Identify which cell holds the provided text, then report its [x, y] central coordinate. 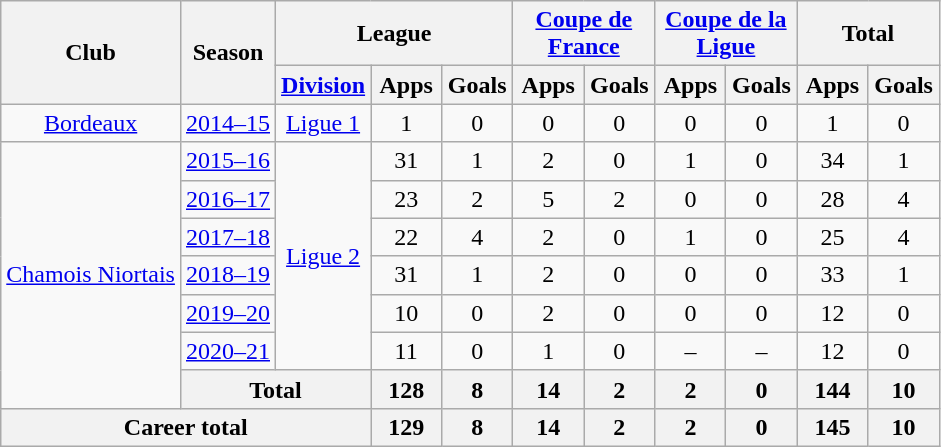
Career total [186, 427]
28 [832, 199]
2017–18 [228, 237]
2020–21 [228, 351]
Ligue 2 [324, 256]
2016–17 [228, 199]
25 [832, 237]
2014–15 [228, 123]
Bordeaux [91, 123]
11 [406, 351]
5 [548, 199]
2015–16 [228, 161]
Season [228, 52]
129 [406, 427]
League [394, 34]
Division [324, 85]
128 [406, 389]
2019–20 [228, 313]
Ligue 1 [324, 123]
Chamois Niortais [91, 275]
23 [406, 199]
Coupe de France [584, 34]
144 [832, 389]
22 [406, 237]
34 [832, 161]
145 [832, 427]
Club [91, 52]
2018–19 [228, 275]
33 [832, 275]
Coupe de la Ligue [726, 34]
